Identify which cell holds the provided text, then report its (X, Y) central coordinate. 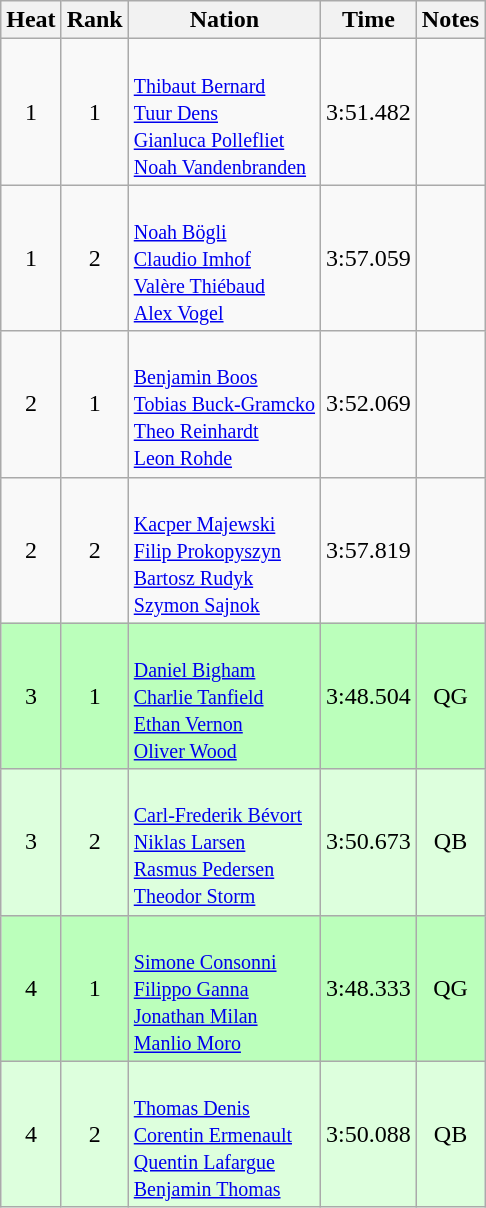
3:50.673 (369, 842)
Simone ConsonniFilippo GannaJonathan MilanManlio Moro (224, 988)
3:48.504 (369, 696)
3:48.333 (369, 988)
Kacper MajewskiFilip ProkopyszynBartosz RudykSzymon Sajnok (224, 550)
3:57.059 (369, 258)
3:57.819 (369, 550)
Nation (224, 20)
Benjamin BoosTobias Buck-GramckoTheo ReinhardtLeon Rohde (224, 404)
3:52.069 (369, 404)
Noah BögliClaudio ImhofValère ThiébaudAlex Vogel (224, 258)
Thibaut BernardTuur DensGianluca PolleflietNoah Vandenbranden (224, 112)
Thomas DenisCorentin ErmenaultQuentin LafargueBenjamin Thomas (224, 1134)
Daniel BighamCharlie TanfieldEthan VernonOliver Wood (224, 696)
Carl-Frederik BévortNiklas LarsenRasmus PedersenTheodor Storm (224, 842)
Time (369, 20)
Heat (31, 20)
Notes (450, 20)
Rank (94, 20)
3:51.482 (369, 112)
3:50.088 (369, 1134)
